Extract the (x, y) coordinate from the center of the cell holding the provided text.  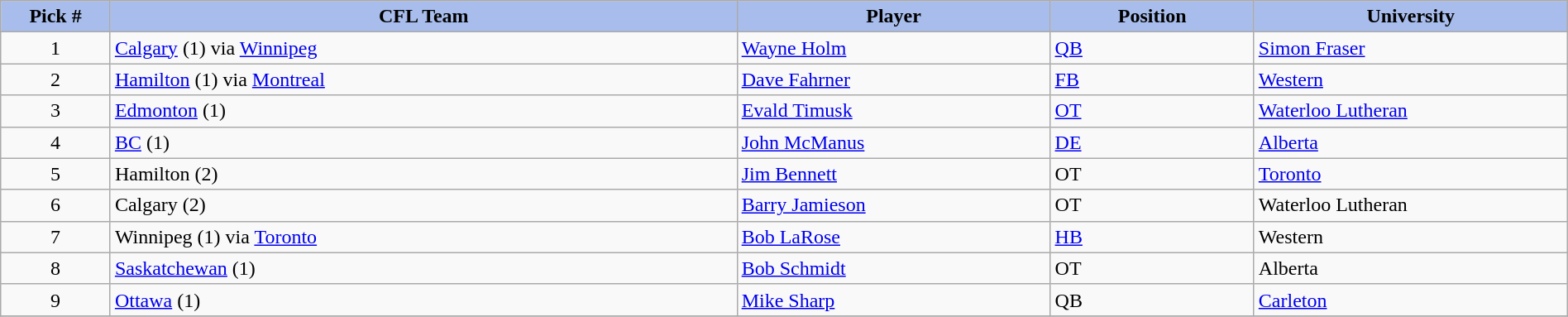
Pick # (56, 17)
7 (56, 237)
FB (1152, 79)
Wayne Holm (893, 48)
8 (56, 268)
Edmonton (1) (423, 111)
Dave Fahrner (893, 79)
Player (893, 17)
Barry Jamieson (893, 205)
Bob LaRose (893, 237)
6 (56, 205)
Toronto (1411, 174)
Ottawa (1) (423, 300)
4 (56, 142)
Hamilton (2) (423, 174)
University (1411, 17)
Position (1152, 17)
HB (1152, 237)
Winnipeg (1) via Toronto (423, 237)
Evald Timusk (893, 111)
Jim Bennett (893, 174)
CFL Team (423, 17)
John McManus (893, 142)
Bob Schmidt (893, 268)
1 (56, 48)
Hamilton (1) via Montreal (423, 79)
Calgary (2) (423, 205)
9 (56, 300)
3 (56, 111)
Carleton (1411, 300)
Mike Sharp (893, 300)
5 (56, 174)
Saskatchewan (1) (423, 268)
Calgary (1) via Winnipeg (423, 48)
DE (1152, 142)
2 (56, 79)
BC (1) (423, 142)
Simon Fraser (1411, 48)
